Pinpoint the cell where the given text exists, returning its [x, y] midpoint coordinate. 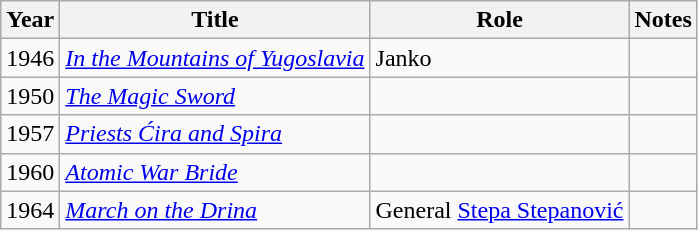
1960 [30, 172]
Janko [500, 58]
Title [215, 20]
Priests Ćira and Spira [215, 134]
Year [30, 20]
General Stepa Stepanović [500, 210]
March on the Drina [215, 210]
The Magic Sword [215, 96]
1950 [30, 96]
Notes [663, 20]
1946 [30, 58]
In the Mountains of Yugoslavia [215, 58]
Atomic War Bride [215, 172]
1964 [30, 210]
Role [500, 20]
1957 [30, 134]
